Provide the [X, Y] coordinate of the cell's center where the given text is located.  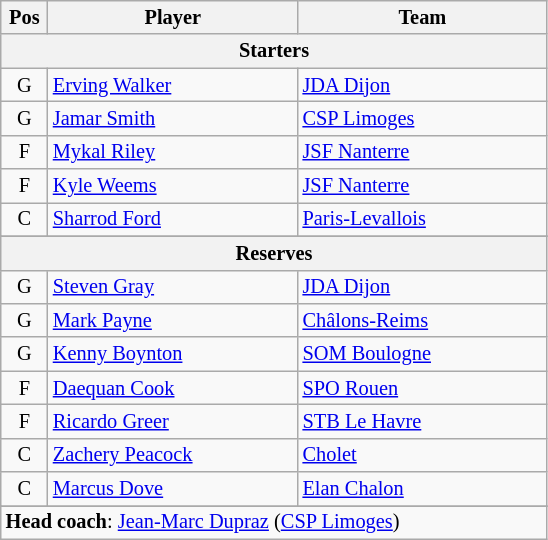
Marcus Dove [173, 489]
Châlons-Reims [423, 320]
Mark Payne [173, 320]
STB Le Havre [423, 421]
Reserves [274, 253]
Daequan Cook [173, 388]
Sharrod Ford [173, 219]
Pos [24, 17]
Erving Walker [173, 85]
Kenny Boynton [173, 354]
Player [173, 17]
CSP Limoges [423, 118]
Kyle Weems [173, 186]
Paris-Levallois [423, 219]
Ricardo Greer [173, 421]
Head coach: Jean-Marc Dupraz (CSP Limoges) [274, 522]
Jamar Smith [173, 118]
Team [423, 17]
SPO Rouen [423, 388]
Zachery Peacock [173, 455]
Cholet [423, 455]
Elan Chalon [423, 489]
SOM Boulogne [423, 354]
Steven Gray [173, 287]
Mykal Riley [173, 152]
Starters [274, 51]
